Capture the cell that displays the provided text and extract its [x, y] central coordinate. 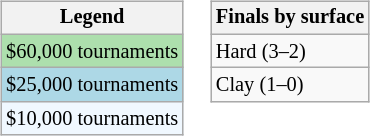
Finals by surface [290, 18]
$10,000 tournaments [92, 119]
$60,000 tournaments [92, 51]
Clay (1–0) [290, 85]
Hard (3–2) [290, 51]
Legend [92, 18]
$25,000 tournaments [92, 85]
